Find where the given text appears and provide that cell's center as [X, Y] coordinate. 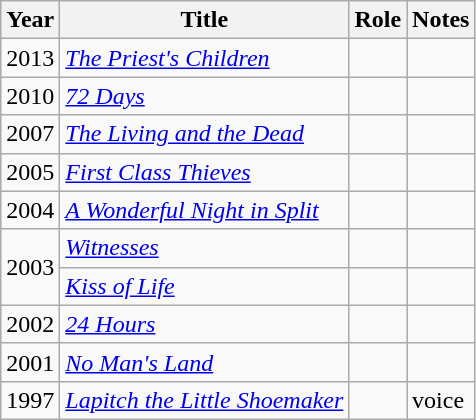
2013 [30, 58]
A Wonderful Night in Split [204, 210]
2007 [30, 134]
2004 [30, 210]
1997 [30, 400]
2001 [30, 362]
No Man's Land [204, 362]
72 Days [204, 96]
Title [204, 20]
The Priest's Children [204, 58]
2010 [30, 96]
Lapitch the Little Shoemaker [204, 400]
2003 [30, 267]
24 Hours [204, 324]
First Class Thieves [204, 172]
voice [441, 400]
Role [378, 20]
2005 [30, 172]
Kiss of Life [204, 286]
Notes [441, 20]
Year [30, 20]
2002 [30, 324]
The Living and the Dead [204, 134]
Witnesses [204, 248]
